Output the (x, y) coordinate of the center of the cell containing the given text.  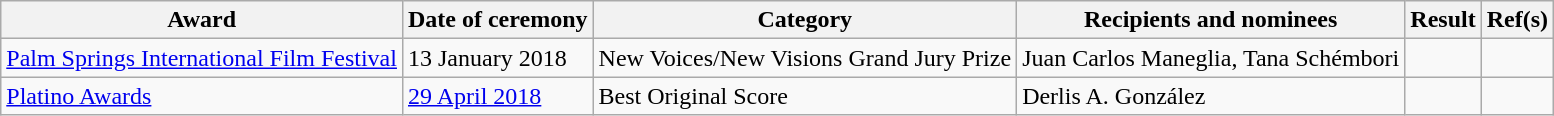
New Voices/New Visions Grand Jury Prize (805, 58)
Recipients and nominees (1211, 20)
29 April 2018 (498, 96)
Best Original Score (805, 96)
13 January 2018 (498, 58)
Juan Carlos Maneglia, Tana Schémbori (1211, 58)
Ref(s) (1517, 20)
Category (805, 20)
Derlis A. González (1211, 96)
Result (1443, 20)
Palm Springs International Film Festival (202, 58)
Award (202, 20)
Date of ceremony (498, 20)
Platino Awards (202, 96)
